Find where the given text appears and provide that cell's center as [X, Y] coordinate. 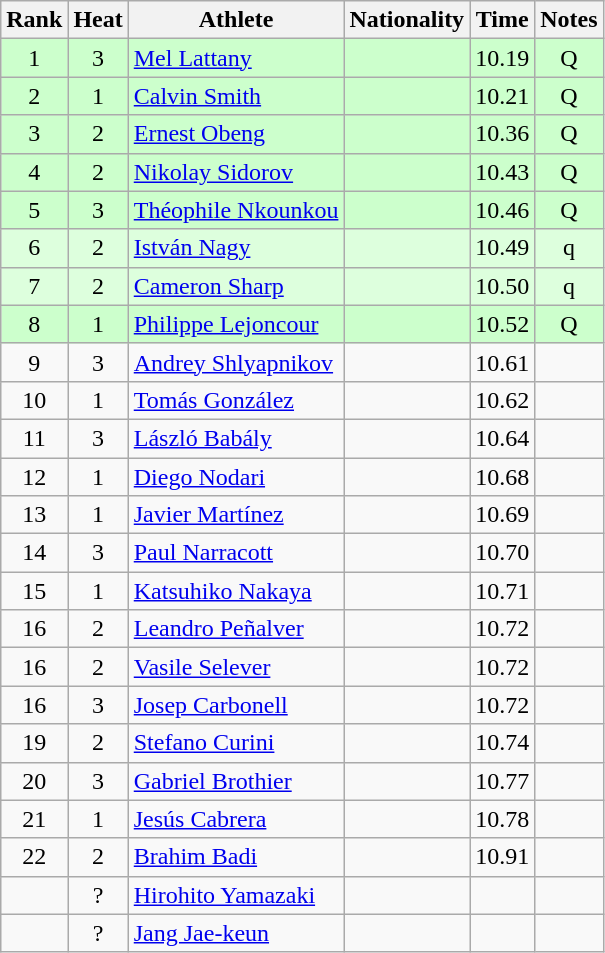
10 [34, 400]
20 [34, 781]
Nikolay Sidorov [236, 172]
7 [34, 286]
10.68 [502, 477]
István Nagy [236, 248]
Leandro Peñalver [236, 629]
5 [34, 210]
10.64 [502, 438]
10.36 [502, 134]
10.62 [502, 400]
Tomás González [236, 400]
Josep Carbonell [236, 705]
10.19 [502, 58]
13 [34, 515]
Stefano Curini [236, 743]
Jang Jae-keun [236, 933]
10.71 [502, 591]
Heat [98, 20]
Jesús Cabrera [236, 819]
10.91 [502, 857]
Paul Narracott [236, 553]
11 [34, 438]
Vasile Selever [236, 667]
Nationality [407, 20]
Ernest Obeng [236, 134]
19 [34, 743]
10.43 [502, 172]
10.49 [502, 248]
10.52 [502, 324]
Cameron Sharp [236, 286]
15 [34, 591]
10.21 [502, 96]
Calvin Smith [236, 96]
14 [34, 553]
László Babály [236, 438]
Athlete [236, 20]
Mel Lattany [236, 58]
10.78 [502, 819]
Théophile Nkounkou [236, 210]
10.77 [502, 781]
Philippe Lejoncour [236, 324]
10.46 [502, 210]
10.70 [502, 553]
Javier Martínez [236, 515]
10.69 [502, 515]
Notes [569, 20]
22 [34, 857]
10.50 [502, 286]
Diego Nodari [236, 477]
10.61 [502, 362]
Andrey Shlyapnikov [236, 362]
Brahim Badi [236, 857]
Gabriel Brothier [236, 781]
9 [34, 362]
Hirohito Yamazaki [236, 895]
8 [34, 324]
Rank [34, 20]
6 [34, 248]
10.74 [502, 743]
Katsuhiko Nakaya [236, 591]
Time [502, 20]
12 [34, 477]
21 [34, 819]
4 [34, 172]
